Output the [X, Y] coordinate of the center of the cell containing the given text.  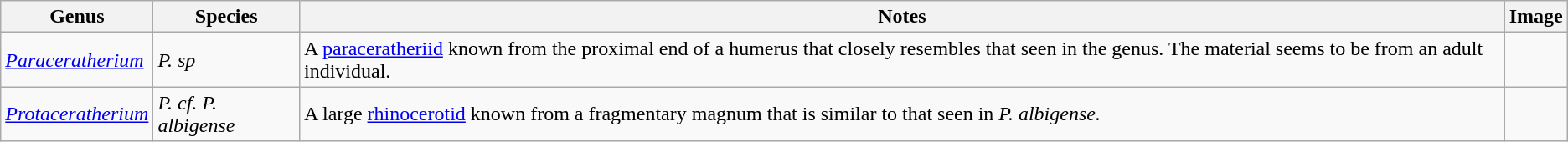
Genus [77, 17]
Species [226, 17]
Notes [901, 17]
P. sp [226, 60]
P. cf. P. albigense [226, 114]
Image [1536, 17]
Paraceratherium [77, 60]
A large rhinocerotid known from a fragmentary magnum that is similar to that seen in P. albigense. [901, 114]
Protaceratherium [77, 114]
